From the cell containing the given text, extract its center point as (X, Y) coordinate. 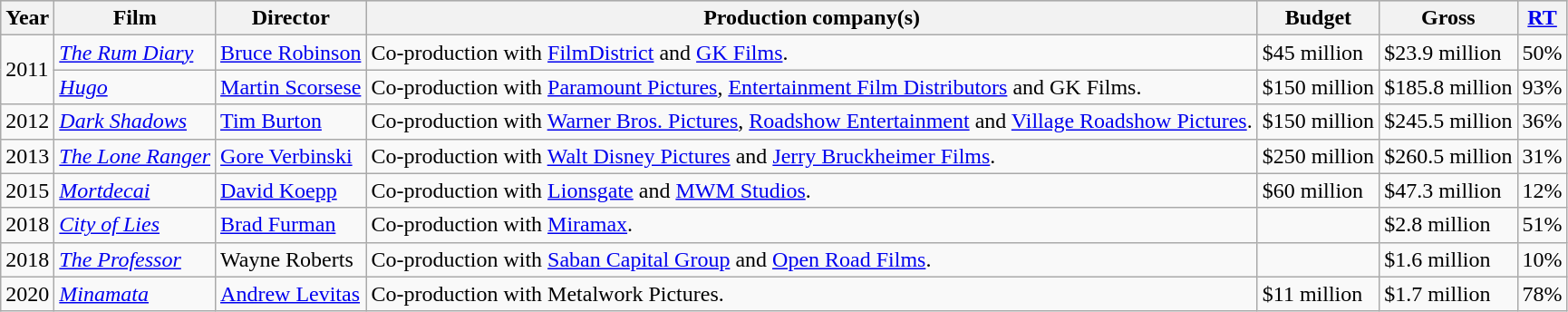
Tim Burton (291, 122)
Co-production with Miramax. (812, 225)
Brad Furman (291, 225)
2013 (27, 156)
$260.5 million (1448, 156)
78% (1543, 294)
2015 (27, 190)
Co-production with Saban Capital Group and Open Road Films. (812, 259)
10% (1543, 259)
Martin Scorsese (291, 87)
Andrew Levitas (291, 294)
31% (1543, 156)
$1.7 million (1448, 294)
93% (1543, 87)
2020 (27, 294)
Co-production with Walt Disney Pictures and Jerry Bruckheimer Films. (812, 156)
Co-production with Paramount Pictures, Entertainment Film Distributors and GK Films. (812, 87)
Dark Shadows (135, 122)
Co-production with Warner Bros. Pictures, Roadshow Entertainment and Village Roadshow Pictures. (812, 122)
Wayne Roberts (291, 259)
Minamata (135, 294)
$245.5 million (1448, 122)
Co-production with FilmDistrict and GK Films. (812, 53)
$45 million (1318, 53)
Co-production with Metalwork Pictures. (812, 294)
Year (27, 18)
The Lone Ranger (135, 156)
50% (1543, 53)
$1.6 million (1448, 259)
Budget (1318, 18)
David Koepp (291, 190)
Co-production with Lionsgate and MWM Studios. (812, 190)
The Rum Diary (135, 53)
Bruce Robinson (291, 53)
Production company(s) (812, 18)
Gore Verbinski (291, 156)
$60 million (1318, 190)
Director (291, 18)
RT (1543, 18)
$47.3 million (1448, 190)
12% (1543, 190)
Hugo (135, 87)
36% (1543, 122)
$23.9 million (1448, 53)
Gross (1448, 18)
The Professor (135, 259)
Film (135, 18)
City of Lies (135, 225)
$250 million (1318, 156)
$185.8 million (1448, 87)
$2.8 million (1448, 225)
51% (1543, 225)
Mortdecai (135, 190)
$11 million (1318, 294)
2011 (27, 70)
2012 (27, 122)
